Determine the [X, Y] coordinate at the center of the cell enclosing the given text.  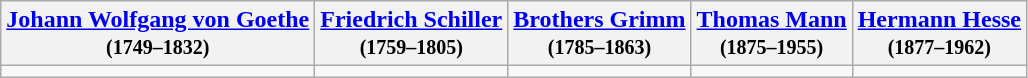
Johann Wolfgang von Goethe(1749–1832) [158, 34]
Thomas Mann(1875–1955) [772, 34]
Brothers Grimm(1785–1863) [600, 34]
Friedrich Schiller(1759–1805) [412, 34]
Hermann Hesse(1877–1962) [939, 34]
